Capture the cell that displays the provided text and extract its [X, Y] central coordinate. 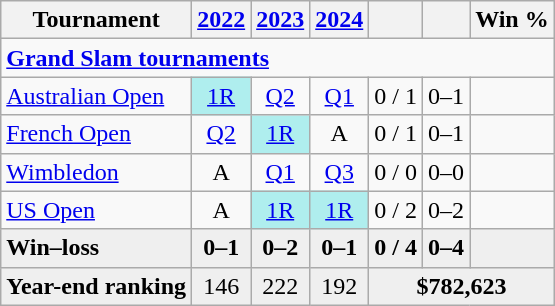
Q3 [340, 172]
Wimbledon [96, 172]
Grand Slam tournaments [278, 58]
0–4 [446, 248]
Australian Open [96, 96]
Year-end ranking [96, 286]
$782,623 [462, 286]
222 [280, 286]
Win–loss [96, 248]
Tournament [96, 20]
Win % [512, 20]
0 / 2 [396, 210]
2023 [280, 20]
0–0 [446, 172]
US Open [96, 210]
192 [340, 286]
2024 [340, 20]
0 / 4 [396, 248]
2022 [222, 20]
146 [222, 286]
0 / 0 [396, 172]
French Open [96, 134]
